Capture the cell that displays the provided text and extract its (x, y) central coordinate. 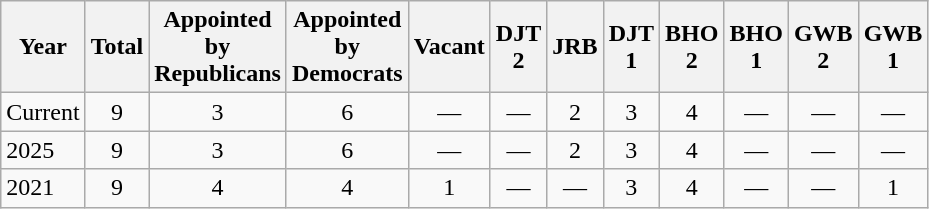
AppointedbyDemocrats (347, 47)
Total (117, 47)
Year (43, 47)
GWB1 (893, 47)
JRB (575, 47)
2021 (43, 188)
BHO2 (692, 47)
DJT2 (518, 47)
Current (43, 112)
BHO1 (756, 47)
DJT1 (631, 47)
2025 (43, 150)
Vacant (449, 47)
AppointedbyRepublicans (218, 47)
GWB2 (823, 47)
